Determine the (x, y) coordinate at the center of the cell enclosing the given text.  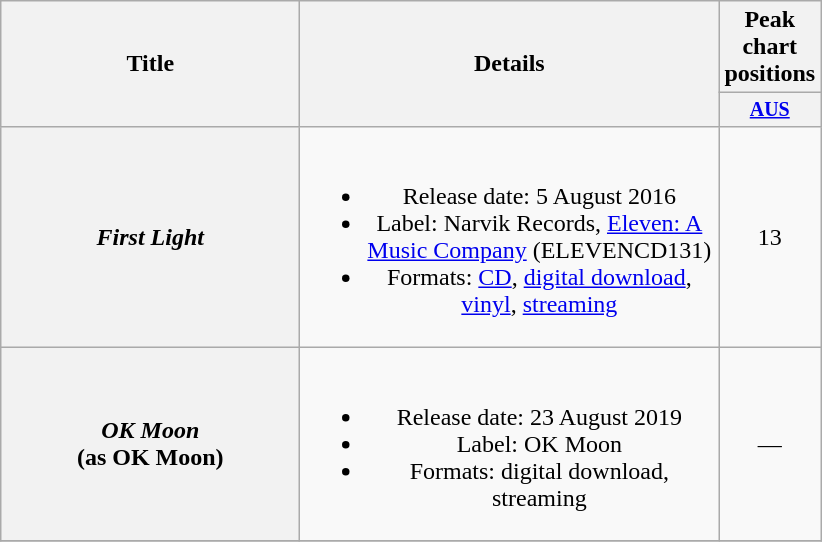
13 (770, 236)
Details (510, 64)
AUS (770, 110)
OK Moon (as OK Moon) (150, 444)
Release date: 5 August 2016Label: Narvik Records, Eleven: A Music Company (ELEVENCD131)Formats: CD, digital download, vinyl, streaming (510, 236)
Peak chart positions (770, 47)
Release date: 23 August 2019Label: OK MoonFormats: digital download, streaming (510, 444)
Title (150, 64)
First Light (150, 236)
— (770, 444)
